Capture the cell that displays the provided text and extract its (X, Y) central coordinate. 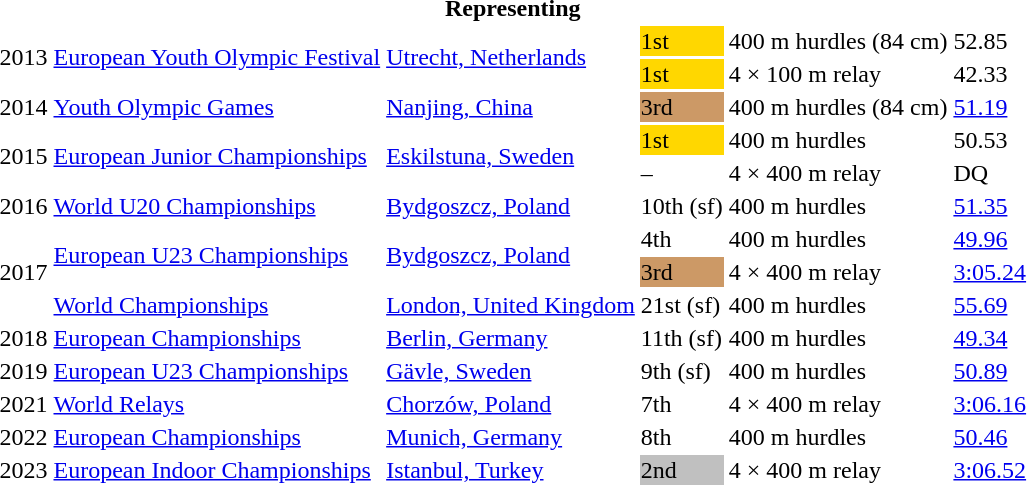
World U20 Championships (217, 206)
European Youth Olympic Festival (217, 58)
21st (sf) (682, 305)
– (682, 173)
World Championships (217, 305)
Istanbul, Turkey (511, 470)
Nanjing, China (511, 107)
7th (682, 404)
8th (682, 437)
European Indoor Championships (217, 470)
11th (sf) (682, 338)
4th (682, 239)
London, United Kingdom (511, 305)
Berlin, Germany (511, 338)
9th (sf) (682, 371)
2nd (682, 470)
Gävle, Sweden (511, 371)
European Junior Championships (217, 156)
Youth Olympic Games (217, 107)
Munich, Germany (511, 437)
4 × 100 m relay (838, 74)
Utrecht, Netherlands (511, 58)
Eskilstuna, Sweden (511, 156)
World Relays (217, 404)
Chorzów, Poland (511, 404)
10th (sf) (682, 206)
